Extract the (X, Y) coordinate from the center of the cell holding the provided text.  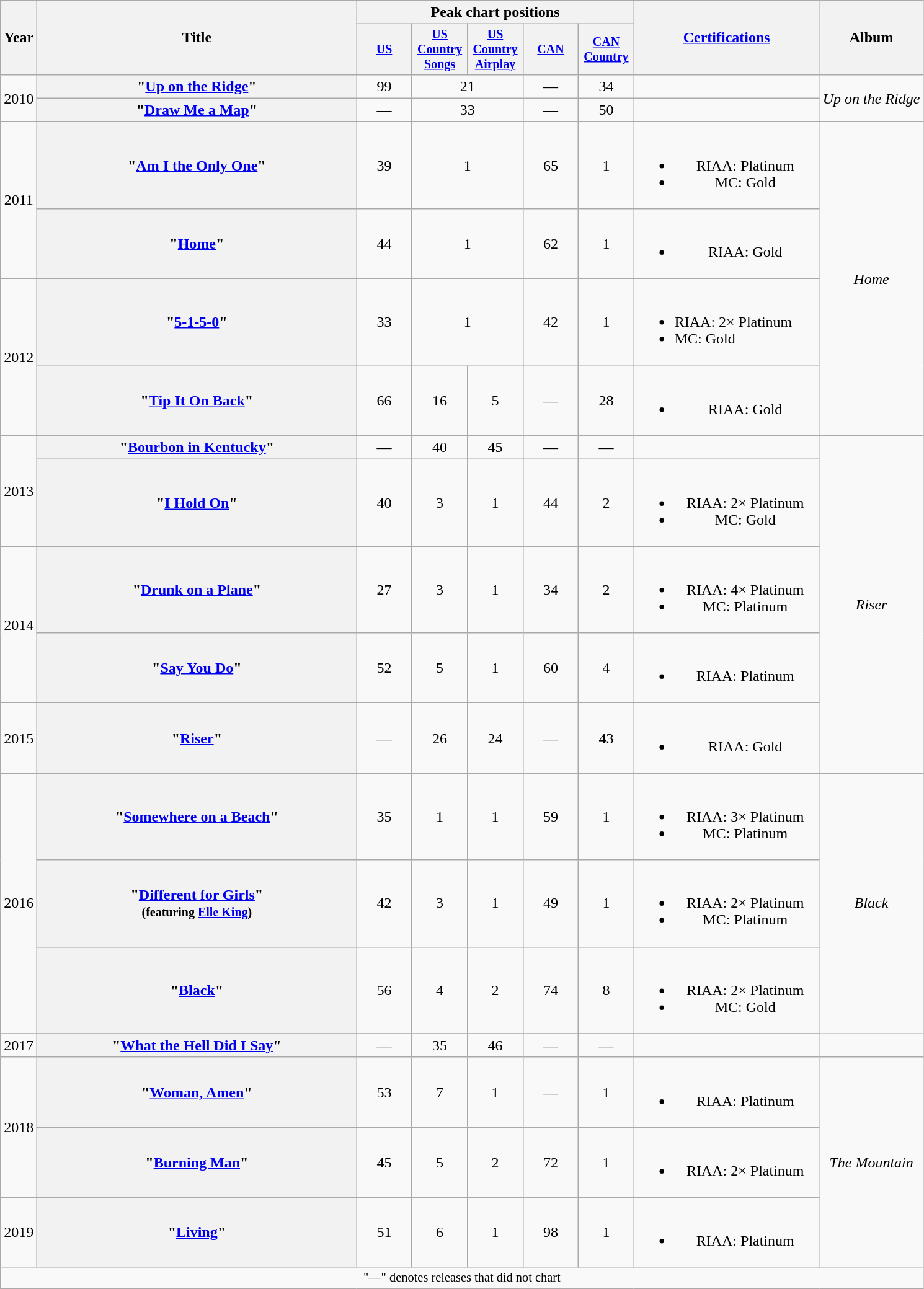
US Country Songs (439, 50)
"Home" (197, 243)
RIAA: 3× PlatinumMC: Platinum (727, 817)
2011 (19, 200)
52 (384, 668)
"Black" (197, 990)
2017 (19, 1045)
59 (551, 817)
RIAA: 2× Platinum (727, 1162)
"Up on the Ridge" (197, 86)
"I Hold On" (197, 503)
46 (495, 1045)
"Draw Me a Map" (197, 110)
43 (606, 738)
51 (384, 1233)
2013 (19, 491)
RIAA: 2× PlatinumMC: Platinum (727, 903)
CAN (551, 50)
2019 (19, 1233)
8 (606, 990)
49 (551, 903)
21 (468, 86)
28 (606, 401)
Black (871, 903)
"Burning Man" (197, 1162)
2016 (19, 903)
24 (495, 738)
Title (197, 38)
2010 (19, 98)
2012 (19, 357)
98 (551, 1233)
26 (439, 738)
"Different for Girls" (featuring Elle King) (197, 903)
"Am I the Only One" (197, 165)
Up on the Ridge (871, 98)
7 (439, 1092)
Peak chart positions (495, 12)
Certifications (727, 38)
CAN Country (606, 50)
6 (439, 1233)
74 (551, 990)
50 (606, 110)
Home (871, 278)
"Woman, Amen" (197, 1092)
60 (551, 668)
16 (439, 401)
65 (551, 165)
The Mountain (871, 1162)
"What the Hell Did I Say" (197, 1045)
99 (384, 86)
66 (384, 401)
62 (551, 243)
"Say You Do" (197, 668)
US (384, 50)
2015 (19, 738)
Year (19, 38)
"Riser" (197, 738)
39 (384, 165)
"Tip It On Back" (197, 401)
"—" denotes releases that did not chart (462, 1278)
"Living" (197, 1233)
Riser (871, 605)
2018 (19, 1127)
2014 (19, 625)
"5-1-5-0" (197, 322)
72 (551, 1162)
US Country Airplay (495, 50)
Album (871, 38)
53 (384, 1092)
RIAA: PlatinumMC: Gold (727, 165)
"Somewhere on a Beach" (197, 817)
27 (384, 590)
"Drunk on a Plane" (197, 590)
56 (384, 990)
"Bourbon in Kentucky" (197, 448)
RIAA: 4× PlatinumMC: Platinum (727, 590)
